For the text-containing cell, return its midpoint in [X, Y] coordinate format. 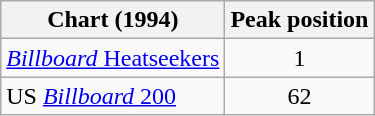
Chart (1994) [113, 20]
Billboard Heatseekers [113, 58]
62 [300, 96]
Peak position [300, 20]
1 [300, 58]
US Billboard 200 [113, 96]
